Locate the cell with the specified text and output its (x, y) center coordinate. 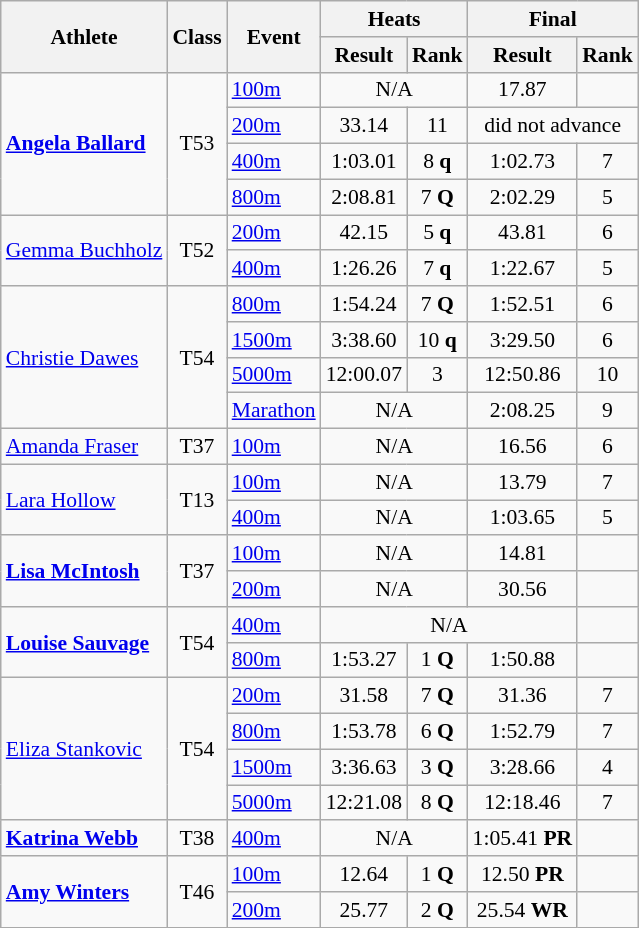
14.81 (523, 554)
10 (608, 375)
25.54 WR (523, 910)
1:54.24 (364, 304)
12.50 PR (523, 874)
1:26.26 (364, 269)
12.64 (364, 874)
13.79 (523, 482)
2:08.25 (523, 411)
T52 (196, 250)
43.81 (523, 233)
Athlete (84, 36)
9 (608, 411)
11 (438, 126)
3:28.66 (523, 767)
3:29.50 (523, 340)
T53 (196, 143)
16.56 (523, 447)
3 (438, 375)
5 q (438, 233)
T38 (196, 839)
17.87 (523, 90)
30.56 (523, 589)
6 Q (438, 732)
8 Q (438, 803)
1:53.78 (364, 732)
T46 (196, 892)
Lisa McIntosh (84, 572)
10 q (438, 340)
Angela Ballard (84, 143)
2:02.29 (523, 197)
1:03.65 (523, 518)
31.36 (523, 696)
1:52.79 (523, 732)
T13 (196, 500)
3:38.60 (364, 340)
Marathon (274, 411)
8 q (438, 162)
1:02.73 (523, 162)
Amanda Fraser (84, 447)
1:50.88 (523, 660)
42.15 (364, 233)
4 (608, 767)
Eliza Stankovic (84, 749)
Lara Hollow (84, 500)
Class (196, 36)
Christie Dawes (84, 357)
Event (274, 36)
12:50.86 (523, 375)
1:22.67 (523, 269)
1:03.01 (364, 162)
12:00.07 (364, 375)
1:52.51 (523, 304)
12:21.08 (364, 803)
did not advance (553, 126)
3 Q (438, 767)
3:36.63 (364, 767)
Katrina Webb (84, 839)
25.77 (364, 910)
1:53.27 (364, 660)
33.14 (364, 126)
7 q (438, 269)
Amy Winters (84, 892)
Heats (394, 19)
Gemma Buchholz (84, 250)
31.58 (364, 696)
2:08.81 (364, 197)
1:05.41 PR (523, 839)
2 Q (438, 910)
Louise Sauvage (84, 642)
Final (553, 19)
12:18.46 (523, 803)
